Identify which cell holds the provided text, then report its [x, y] central coordinate. 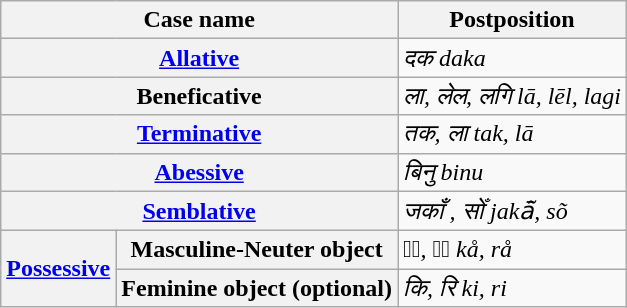
कि, रि ki, ri [512, 288]
Feminine object (optional) [257, 288]
दक daka [512, 58]
Abessive [200, 172]
Postposition [512, 20]
ला, लेल, लगि lā, lēl, lagi [512, 96]
जकाँ , सोँ jakā̃, sõ [512, 211]
Allative [200, 58]
Masculine-Neuter object [257, 250]
तक, ला tak, lā [512, 134]
क꣱, र꣱ kå, rå [512, 250]
बिनु binu [512, 172]
Semblative [200, 211]
Terminative [200, 134]
Beneficative [200, 96]
Possessive [58, 269]
Case name [200, 20]
